Scan for the cell matching the given text and deliver its (X, Y) coordinate at center. 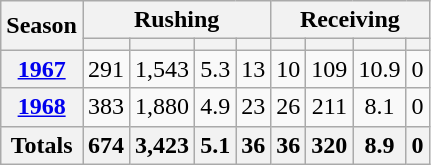
1968 (42, 107)
10.9 (380, 69)
8.1 (380, 107)
10 (288, 69)
109 (330, 69)
383 (106, 107)
1,543 (162, 69)
1967 (42, 69)
5.1 (216, 145)
3,423 (162, 145)
Receiving (350, 20)
Season (42, 26)
211 (330, 107)
1,880 (162, 107)
674 (106, 145)
13 (254, 69)
320 (330, 145)
8.9 (380, 145)
5.3 (216, 69)
Rushing (176, 20)
26 (288, 107)
23 (254, 107)
Totals (42, 145)
291 (106, 69)
4.9 (216, 107)
